Find where the given text appears and provide that cell's center as (x, y) coordinate. 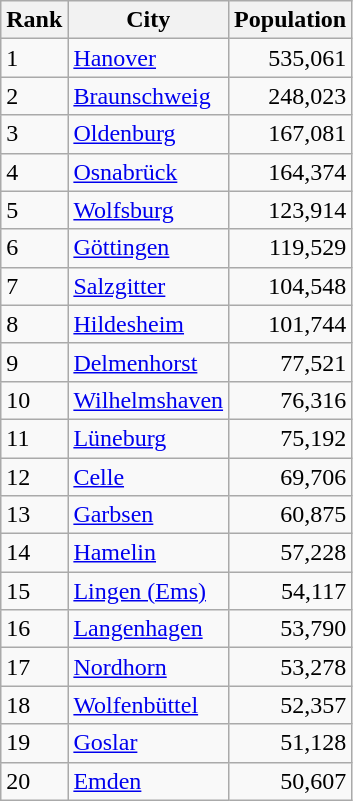
Wolfenbüttel (148, 705)
Celle (148, 477)
Lingen (Ems) (148, 591)
75,192 (290, 438)
13 (34, 515)
1 (34, 58)
60,875 (290, 515)
Population (290, 20)
69,706 (290, 477)
Salzgitter (148, 286)
167,081 (290, 134)
Oldenburg (148, 134)
5 (34, 210)
City (148, 20)
164,374 (290, 172)
4 (34, 172)
123,914 (290, 210)
9 (34, 362)
101,744 (290, 324)
7 (34, 286)
Göttingen (148, 248)
54,117 (290, 591)
16 (34, 629)
Rank (34, 20)
535,061 (290, 58)
Emden (148, 781)
Delmenhorst (148, 362)
77,521 (290, 362)
3 (34, 134)
Hanover (148, 58)
15 (34, 591)
Goslar (148, 743)
8 (34, 324)
Hamelin (148, 553)
18 (34, 705)
50,607 (290, 781)
Wilhelmshaven (148, 400)
Garbsen (148, 515)
76,316 (290, 400)
53,790 (290, 629)
Nordhorn (148, 667)
17 (34, 667)
53,278 (290, 667)
Braunschweig (148, 96)
52,357 (290, 705)
Langenhagen (148, 629)
Wolfsburg (148, 210)
Osnabrück (148, 172)
104,548 (290, 286)
119,529 (290, 248)
248,023 (290, 96)
2 (34, 96)
12 (34, 477)
57,228 (290, 553)
20 (34, 781)
51,128 (290, 743)
19 (34, 743)
Lüneburg (148, 438)
11 (34, 438)
Hildesheim (148, 324)
6 (34, 248)
14 (34, 553)
10 (34, 400)
